Provide the [X, Y] coordinate of the cell's center where the given text is located.  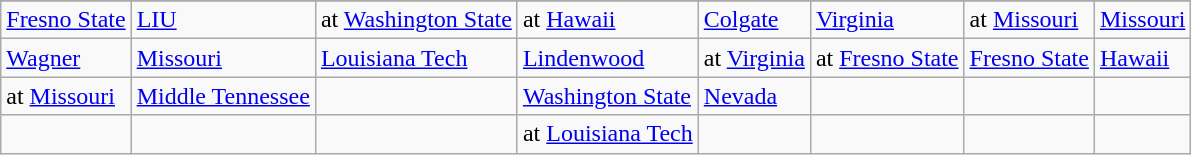
Lindenwood [608, 58]
at Virginia [754, 58]
at Louisiana Tech [608, 134]
Virginia [887, 20]
Washington State [608, 96]
Nevada [754, 96]
Hawaii [1142, 58]
at Fresno State [887, 58]
Wagner [66, 58]
Louisiana Tech [416, 58]
at Washington State [416, 20]
at Hawaii [608, 20]
Colgate [754, 20]
LIU [223, 20]
Middle Tennessee [223, 96]
